Pinpoint the cell where the given text exists, returning its [X, Y] midpoint coordinate. 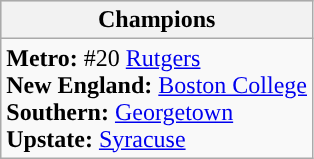
Champions [157, 20]
Metro: #20 RutgersNew England: Boston CollegeSouthern: GeorgetownUpstate: Syracuse [157, 98]
